Locate the cell with the specified text and output its (x, y) center coordinate. 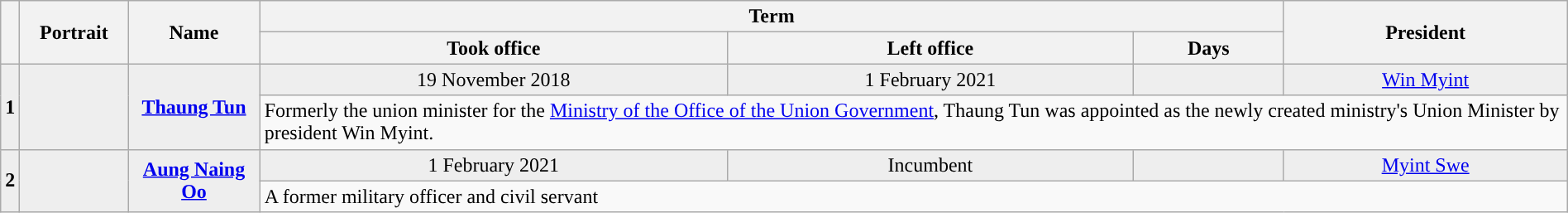
Aung Naing Oo (194, 181)
Took office (493, 48)
Incumbent (930, 165)
Name (194, 32)
President (1426, 32)
19 November 2018 (493, 80)
Days (1208, 48)
2 (10, 181)
Win Myint (1426, 80)
Portrait (74, 32)
Myint Swe (1426, 165)
1 (10, 106)
Thaung Tun (194, 106)
Term (772, 17)
A former military officer and civil servant (913, 196)
Left office (930, 48)
